Return [X, Y] of the center of cell containing provided text 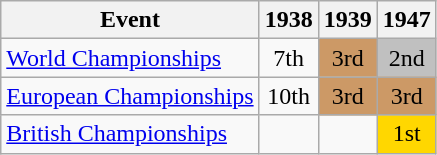
7th [288, 58]
British Championships [130, 134]
1st [406, 134]
1947 [406, 20]
World Championships [130, 58]
2nd [406, 58]
10th [288, 96]
Event [130, 20]
1938 [288, 20]
1939 [348, 20]
European Championships [130, 96]
